Return [x, y] of the center of cell containing provided text 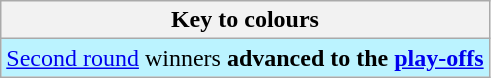
Second round winners advanced to the play-offs [245, 58]
Key to colours [245, 20]
